Provide the (x, y) coordinate of the cell's center where the given text is located.  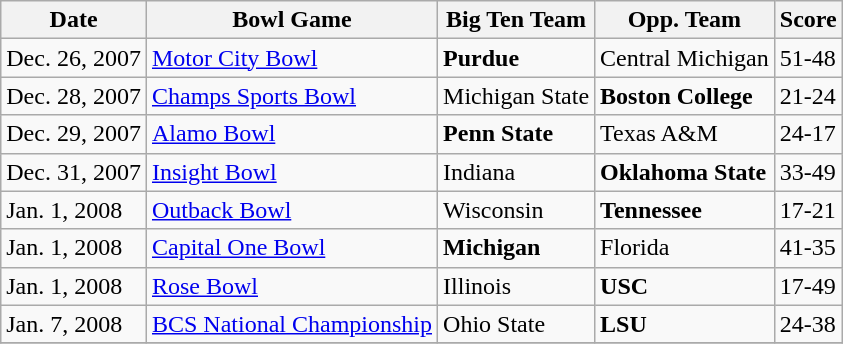
Boston College (685, 96)
Dec. 29, 2007 (74, 134)
Dec. 26, 2007 (74, 58)
Capital One Bowl (292, 248)
Alamo Bowl (292, 134)
Illinois (516, 286)
Insight Bowl (292, 172)
Florida (685, 248)
Dec. 31, 2007 (74, 172)
Oklahoma State (685, 172)
BCS National Championship (292, 324)
Michigan State (516, 96)
Dec. 28, 2007 (74, 96)
Jan. 7, 2008 (74, 324)
Central Michigan (685, 58)
17-49 (808, 286)
41-35 (808, 248)
Ohio State (516, 324)
24-17 (808, 134)
Wisconsin (516, 210)
33-49 (808, 172)
Indiana (516, 172)
Penn State (516, 134)
Opp. Team (685, 20)
Rose Bowl (292, 286)
21-24 (808, 96)
Score (808, 20)
Champs Sports Bowl (292, 96)
LSU (685, 324)
Bowl Game (292, 20)
51-48 (808, 58)
USC (685, 286)
Tennessee (685, 210)
17-21 (808, 210)
Purdue (516, 58)
Texas A&M (685, 134)
Michigan (516, 248)
Outback Bowl (292, 210)
24-38 (808, 324)
Big Ten Team (516, 20)
Motor City Bowl (292, 58)
Date (74, 20)
